Output the (X, Y) coordinate of the center of the cell containing the given text.  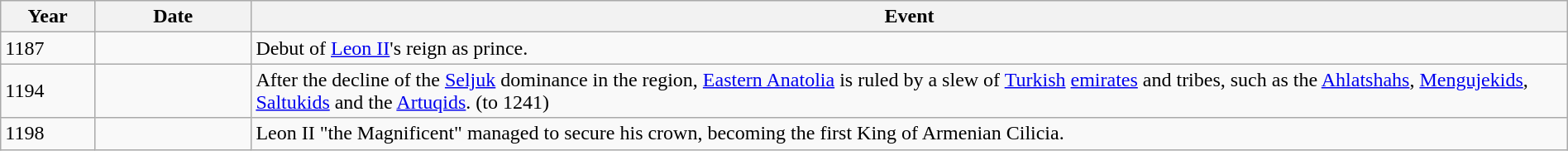
Year (48, 17)
1187 (48, 48)
Event (910, 17)
Date (172, 17)
1194 (48, 91)
Debut of Leon II's reign as prince. (910, 48)
1198 (48, 134)
Leon II "the Magnificent" managed to secure his crown, becoming the first King of Armenian Cilicia. (910, 134)
